Pinpoint the cell where the given text exists, returning its (X, Y) midpoint coordinate. 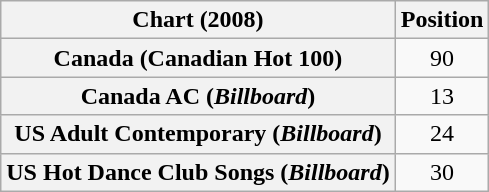
Canada AC (Billboard) (198, 96)
Position (442, 20)
13 (442, 96)
Canada (Canadian Hot 100) (198, 58)
90 (442, 58)
US Adult Contemporary (Billboard) (198, 134)
Chart (2008) (198, 20)
US Hot Dance Club Songs (Billboard) (198, 172)
30 (442, 172)
24 (442, 134)
